From the cell containing the given text, extract its center point as [X, Y] coordinate. 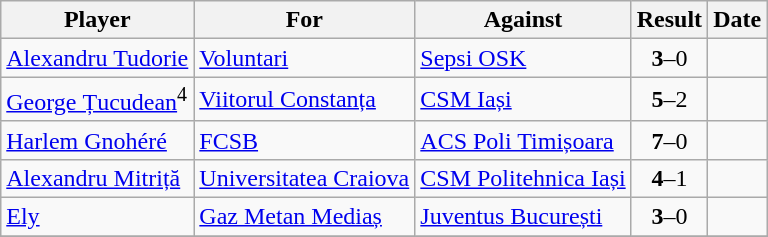
CSM Politehnica Iași [523, 178]
CSM Iași [523, 100]
Harlem Gnohéré [98, 140]
Viitorul Constanța [304, 100]
Date [738, 20]
Alexandru Tudorie [98, 58]
5–2 [669, 100]
ACS Poli Timișoara [523, 140]
4–1 [669, 178]
Alexandru Mitriță [98, 178]
FCSB [304, 140]
Player [98, 20]
Sepsi OSK [523, 58]
For [304, 20]
Ely [98, 217]
Gaz Metan Mediaș [304, 217]
Result [669, 20]
Juventus București [523, 217]
Against [523, 20]
7–0 [669, 140]
Voluntari [304, 58]
George Țucudean4 [98, 100]
Universitatea Craiova [304, 178]
